Find where the given text appears and provide that cell's center as (x, y) coordinate. 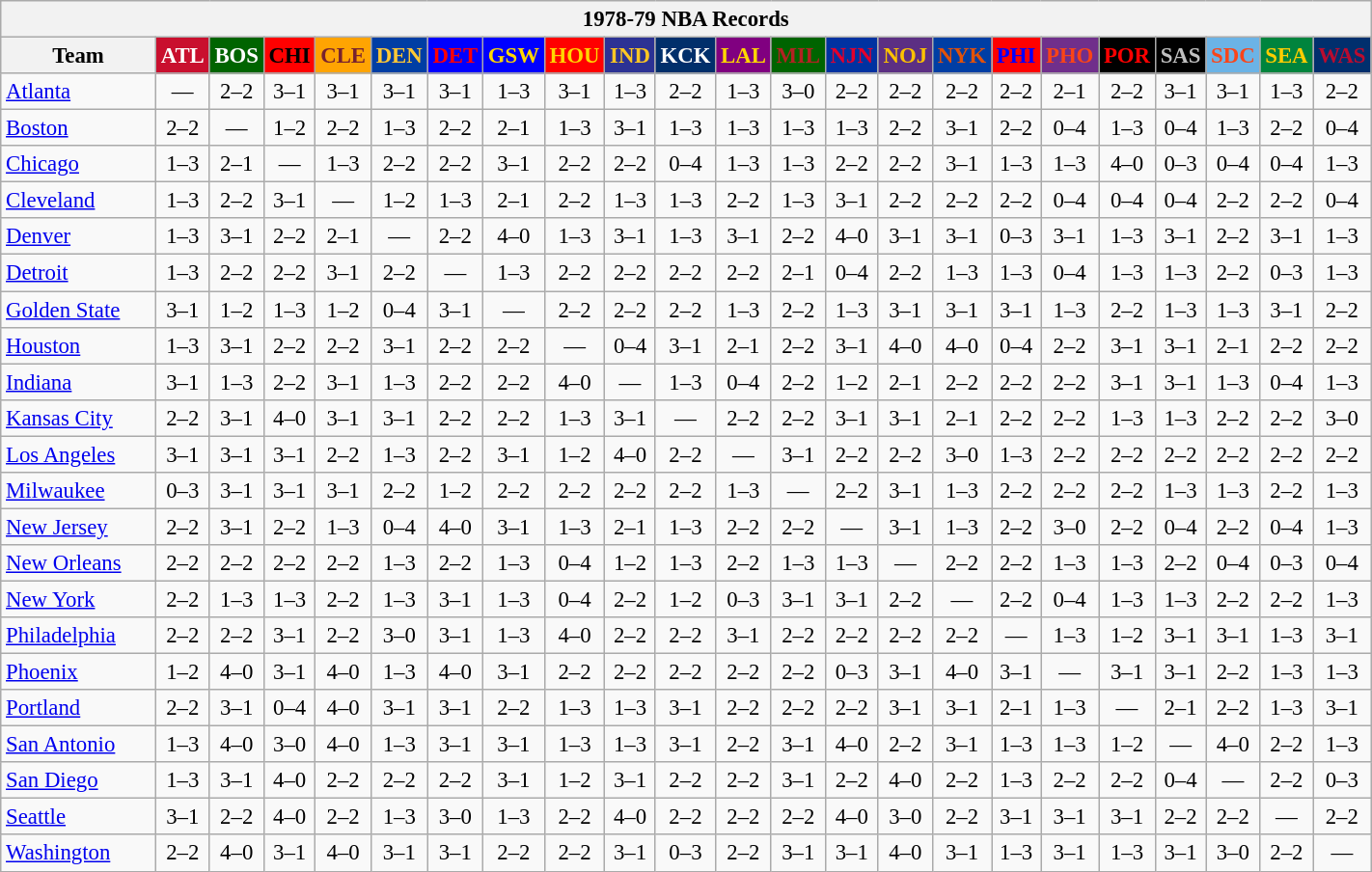
SAS (1180, 56)
ATL (182, 56)
WAS (1342, 56)
Milwaukee (79, 491)
Kansas City (79, 418)
DET (455, 56)
CHI (289, 56)
KCK (685, 56)
Atlanta (79, 92)
NJN (851, 56)
LAL (743, 56)
BOS (236, 56)
Denver (79, 236)
Cleveland (79, 201)
CLE (343, 56)
1978-79 NBA Records (686, 19)
Los Angeles (79, 454)
POR (1127, 56)
SEA (1287, 56)
PHO (1070, 56)
DEN (399, 56)
GSW (514, 56)
Boston (79, 128)
MIL (798, 56)
IND (630, 56)
New Jersey (79, 527)
Washington (79, 854)
San Antonio (79, 745)
HOU (575, 56)
SDC (1233, 56)
PHI (1017, 56)
Phoenix (79, 672)
NYK (961, 56)
Indiana (79, 382)
Team (79, 56)
NOJ (905, 56)
Golden State (79, 310)
Chicago (79, 164)
Portland (79, 708)
Philadelphia (79, 636)
San Diego (79, 780)
Seattle (79, 817)
New Orleans (79, 563)
Houston (79, 345)
New York (79, 599)
Detroit (79, 273)
